For the text-containing cell, return its midpoint in (x, y) coordinate format. 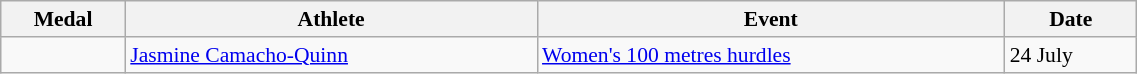
Date (1071, 19)
Women's 100 metres hurdles (771, 55)
Medal (64, 19)
Jasmine Camacho-Quinn (331, 55)
Athlete (331, 19)
24 July (1071, 55)
Event (771, 19)
